Capture the cell that displays the provided text and extract its [X, Y] central coordinate. 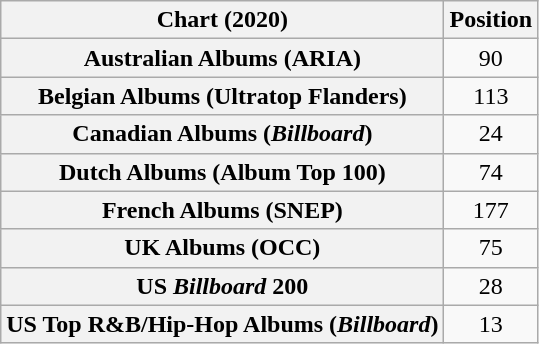
Position [491, 20]
24 [491, 134]
Australian Albums (ARIA) [222, 58]
Dutch Albums (Album Top 100) [222, 172]
Belgian Albums (Ultratop Flanders) [222, 96]
13 [491, 324]
75 [491, 248]
74 [491, 172]
UK Albums (OCC) [222, 248]
US Top R&B/Hip-Hop Albums (Billboard) [222, 324]
28 [491, 286]
French Albums (SNEP) [222, 210]
US Billboard 200 [222, 286]
90 [491, 58]
Chart (2020) [222, 20]
Canadian Albums (Billboard) [222, 134]
177 [491, 210]
113 [491, 96]
